Identify which cell holds the provided text, then report its (X, Y) central coordinate. 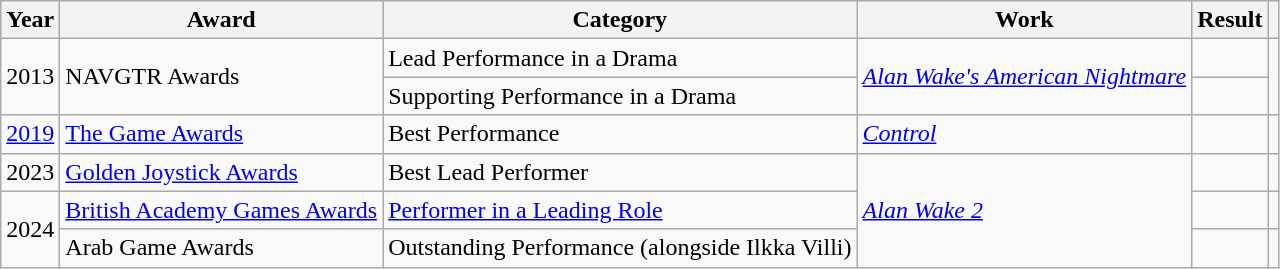
British Academy Games Awards (222, 210)
Category (620, 20)
NAVGTR Awards (222, 77)
Award (222, 20)
2019 (30, 134)
Arab Game Awards (222, 248)
Golden Joystick Awards (222, 172)
Control (1024, 134)
Performer in a Leading Role (620, 210)
2024 (30, 229)
Alan Wake's American Nightmare (1024, 77)
Outstanding Performance (alongside Ilkka Villi) (620, 248)
Supporting Performance in a Drama (620, 96)
Best Performance (620, 134)
Result (1230, 20)
2013 (30, 77)
Year (30, 20)
Lead Performance in a Drama (620, 58)
Best Lead Performer (620, 172)
2023 (30, 172)
Alan Wake 2 (1024, 210)
Work (1024, 20)
The Game Awards (222, 134)
